Determine the [X, Y] coordinate at the center of the cell enclosing the given text.  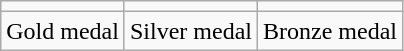
Gold medal [63, 31]
Bronze medal [330, 31]
Silver medal [190, 31]
